Provide the [X, Y] coordinate of the cell's center where the given text is located.  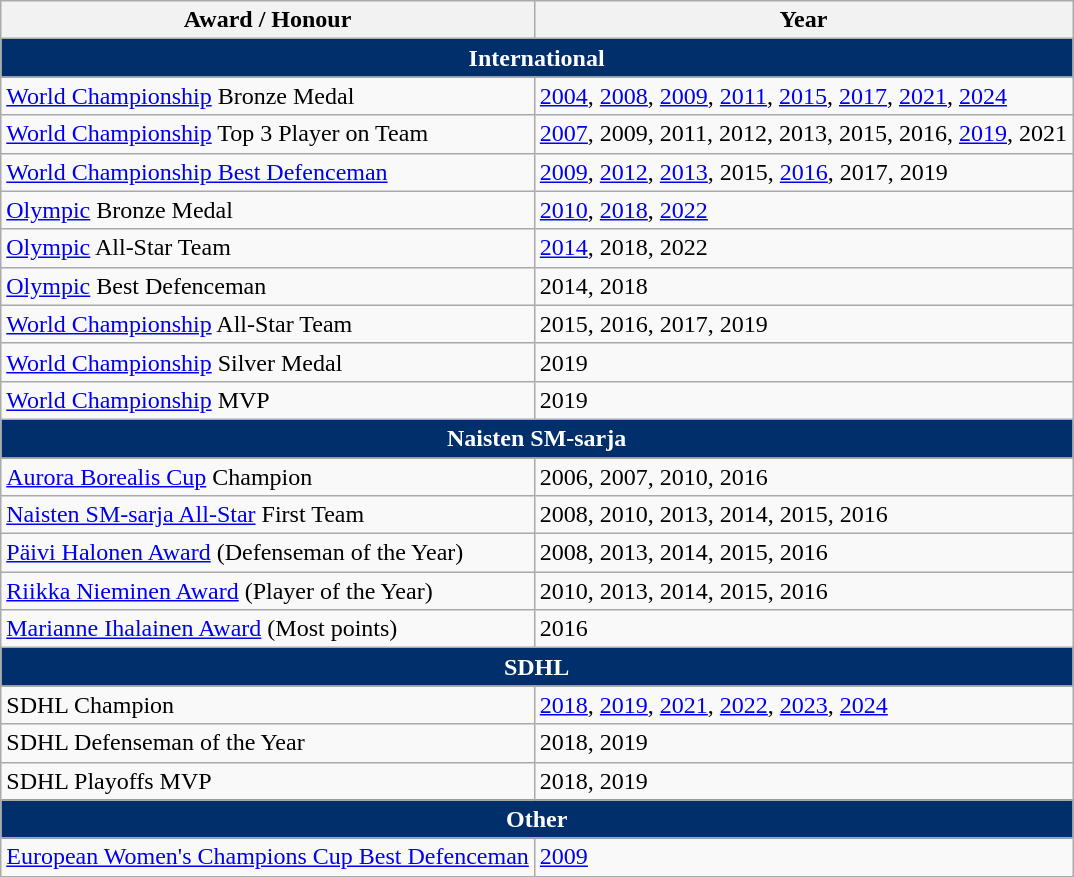
2015, 2016, 2017, 2019 [803, 324]
2010, 2013, 2014, 2015, 2016 [803, 591]
2008, 2010, 2013, 2014, 2015, 2016 [803, 515]
World Championship MVP [268, 400]
World Championship All-Star Team [268, 324]
European Women's Champions Cup Best Defenceman [268, 857]
SDHL Champion [268, 705]
2004, 2008, 2009, 2011, 2015, 2017, 2021, 2024 [803, 96]
Naisten SM-sarja All-Star First Team [268, 515]
2016 [803, 629]
Olympic Best Defenceman [268, 286]
2008, 2013, 2014, 2015, 2016 [803, 553]
Award / Honour [268, 20]
International [537, 58]
Olympic All-Star Team [268, 248]
World Championship Top 3 Player on Team [268, 134]
2009 [803, 857]
2014, 2018, 2022 [803, 248]
Year [803, 20]
2014, 2018 [803, 286]
Päivi Halonen Award (Defenseman of the Year) [268, 553]
2007, 2009, 2011, 2012, 2013, 2015, 2016, 2019, 2021 [803, 134]
Olympic Bronze Medal [268, 210]
SDHL Defenseman of the Year [268, 743]
2010, 2018, 2022 [803, 210]
2006, 2007, 2010, 2016 [803, 477]
Other [537, 819]
Aurora Borealis Cup Champion [268, 477]
Riikka Nieminen Award (Player of the Year) [268, 591]
Marianne Ihalainen Award (Most points) [268, 629]
SDHL [537, 667]
World Championship Bronze Medal [268, 96]
World Championship Best Defenceman [268, 172]
Naisten SM-sarja [537, 438]
2018, 2019, 2021, 2022, 2023, 2024 [803, 705]
SDHL Playoffs MVP [268, 781]
World Championship Silver Medal [268, 362]
2009, 2012, 2013, 2015, 2016, 2017, 2019 [803, 172]
